Pinpoint the cell where the given text exists, returning its [X, Y] midpoint coordinate. 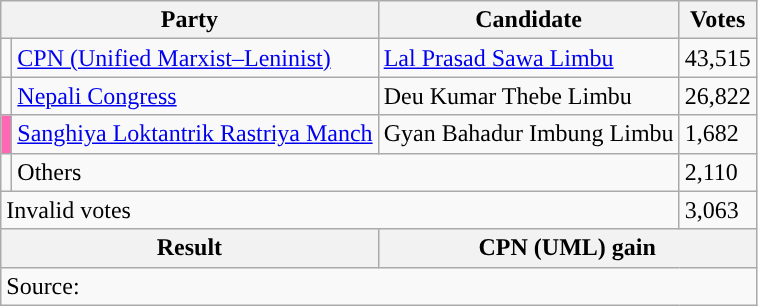
Lal Prasad Sawa Limbu [528, 58]
Sanghiya Loktantrik Rastriya Manch [195, 134]
2,110 [718, 172]
3,063 [718, 210]
Deu Kumar Thebe Limbu [528, 96]
Party [190, 20]
Invalid votes [340, 210]
CPN (UML) gain [567, 248]
Others [346, 172]
Result [190, 248]
1,682 [718, 134]
Candidate [528, 20]
CPN (Unified Marxist–Leninist) [195, 58]
Nepali Congress [195, 96]
Votes [718, 20]
43,515 [718, 58]
Gyan Bahadur Imbung Limbu [528, 134]
26,822 [718, 96]
Source: [378, 286]
